Find where the given text appears and provide that cell's center as [x, y] coordinate. 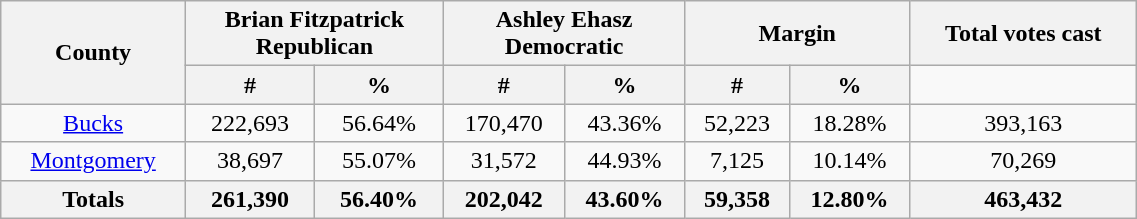
Montgomery [94, 161]
Bucks [94, 123]
202,042 [504, 199]
55.07% [378, 161]
38,697 [250, 161]
31,572 [504, 161]
43.36% [624, 123]
261,390 [250, 199]
59,358 [737, 199]
70,269 [1024, 161]
56.64% [378, 123]
Brian FitzpatrickRepublican [315, 34]
56.40% [378, 199]
Ashley EhaszDemocratic [564, 34]
44.93% [624, 161]
Total votes cast [1024, 34]
52,223 [737, 123]
170,470 [504, 123]
Totals [94, 199]
12.80% [850, 199]
43.60% [624, 199]
7,125 [737, 161]
10.14% [850, 161]
222,693 [250, 123]
463,432 [1024, 199]
Margin [798, 34]
County [94, 52]
393,163 [1024, 123]
18.28% [850, 123]
